Scan for the cell matching the given text and deliver its (x, y) coordinate at center. 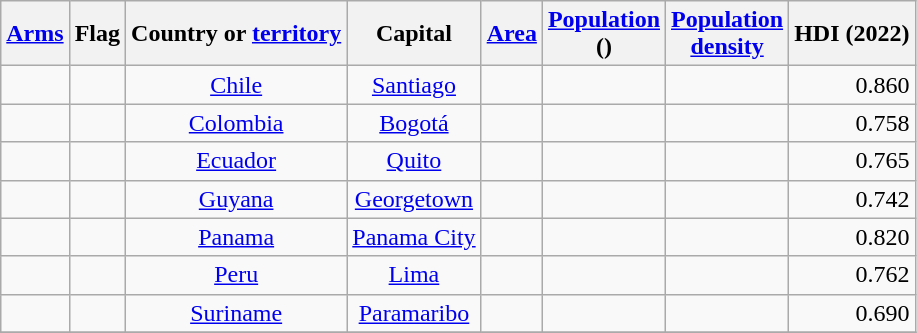
Panama City (414, 237)
0.765 (852, 161)
Lima (414, 275)
Paramaribo (414, 313)
Chile (236, 85)
Area (512, 34)
Flag (97, 34)
0.742 (852, 199)
Capital (414, 34)
0.762 (852, 275)
0.758 (852, 123)
Populationdensity (728, 34)
Arms (35, 34)
Santiago (414, 85)
Peru (236, 275)
HDI (2022) (852, 34)
Bogotá (414, 123)
Quito (414, 161)
0.690 (852, 313)
Georgetown (414, 199)
0.860 (852, 85)
Population() (604, 34)
Guyana (236, 199)
Panama (236, 237)
Suriname (236, 313)
Country or territory (236, 34)
0.820 (852, 237)
Ecuador (236, 161)
Colombia (236, 123)
